From the cell containing the given text, extract its center point as [x, y] coordinate. 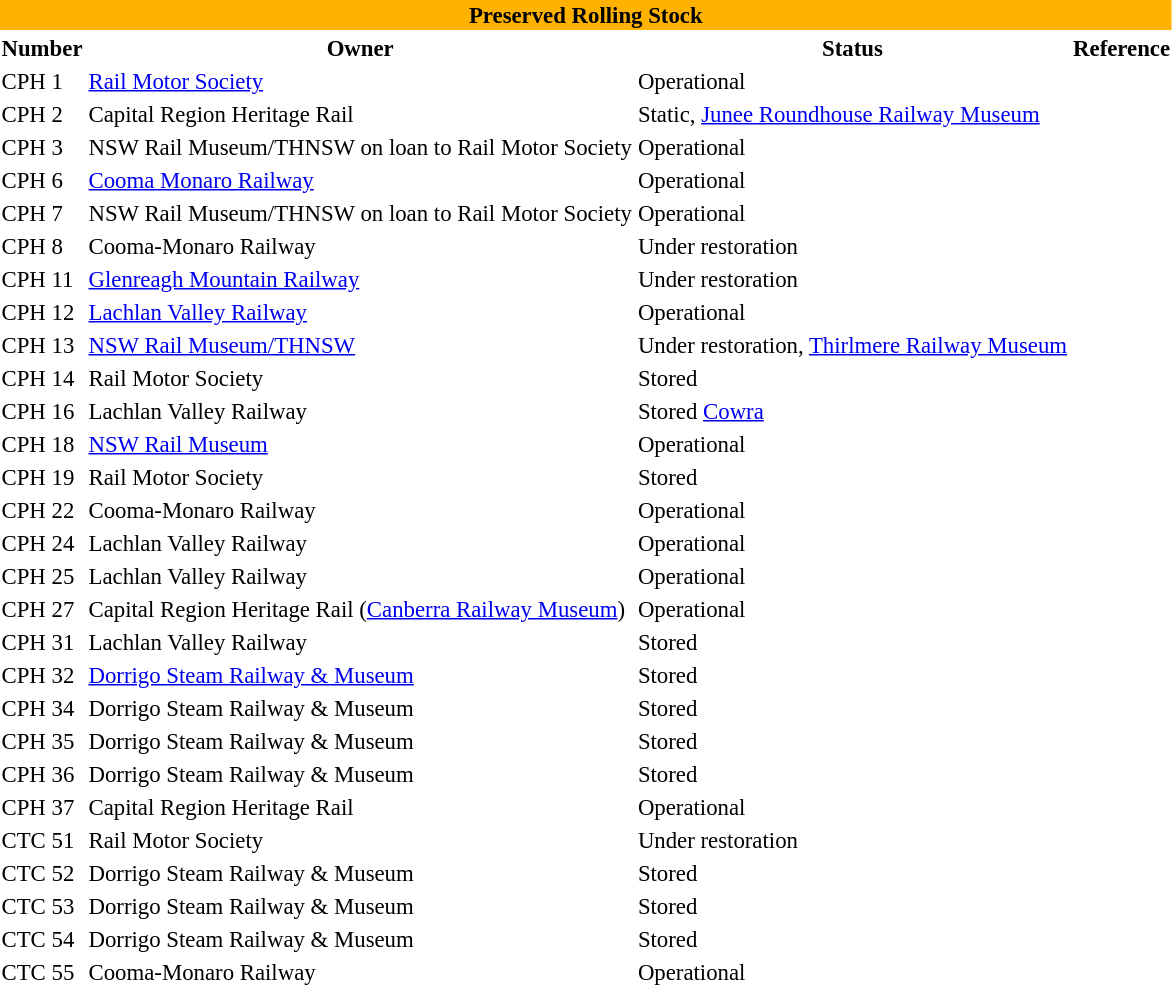
CTC 51 [42, 840]
CPH 18 [42, 444]
Static, Junee Roundhouse Railway Museum [852, 114]
Preserved Rolling Stock [586, 15]
CPH 14 [42, 378]
CPH 22 [42, 510]
Owner [360, 48]
CPH 31 [42, 642]
Reference [1122, 48]
CPH 27 [42, 609]
CPH 19 [42, 477]
CTC 52 [42, 873]
Stored Cowra [852, 411]
CPH 3 [42, 147]
CPH 24 [42, 543]
CPH 7 [42, 213]
Glenreagh Mountain Railway [360, 279]
Number [42, 48]
CPH 12 [42, 312]
CPH 16 [42, 411]
CPH 6 [42, 180]
Capital Region Heritage Rail (Canberra Railway Museum) [360, 609]
CTC 53 [42, 906]
Status [852, 48]
CPH 34 [42, 708]
CTC 54 [42, 939]
CPH 1 [42, 81]
CPH 35 [42, 741]
NSW Rail Museum [360, 444]
CPH 37 [42, 807]
NSW Rail Museum/THNSW [360, 345]
CPH 25 [42, 576]
CPH 13 [42, 345]
Cooma Monaro Railway [360, 180]
CPH 8 [42, 246]
CPH 36 [42, 774]
CPH 11 [42, 279]
CPH 32 [42, 675]
CPH 2 [42, 114]
Under restoration, Thirlmere Railway Museum [852, 345]
